For the text-containing cell, return its midpoint in (x, y) coordinate format. 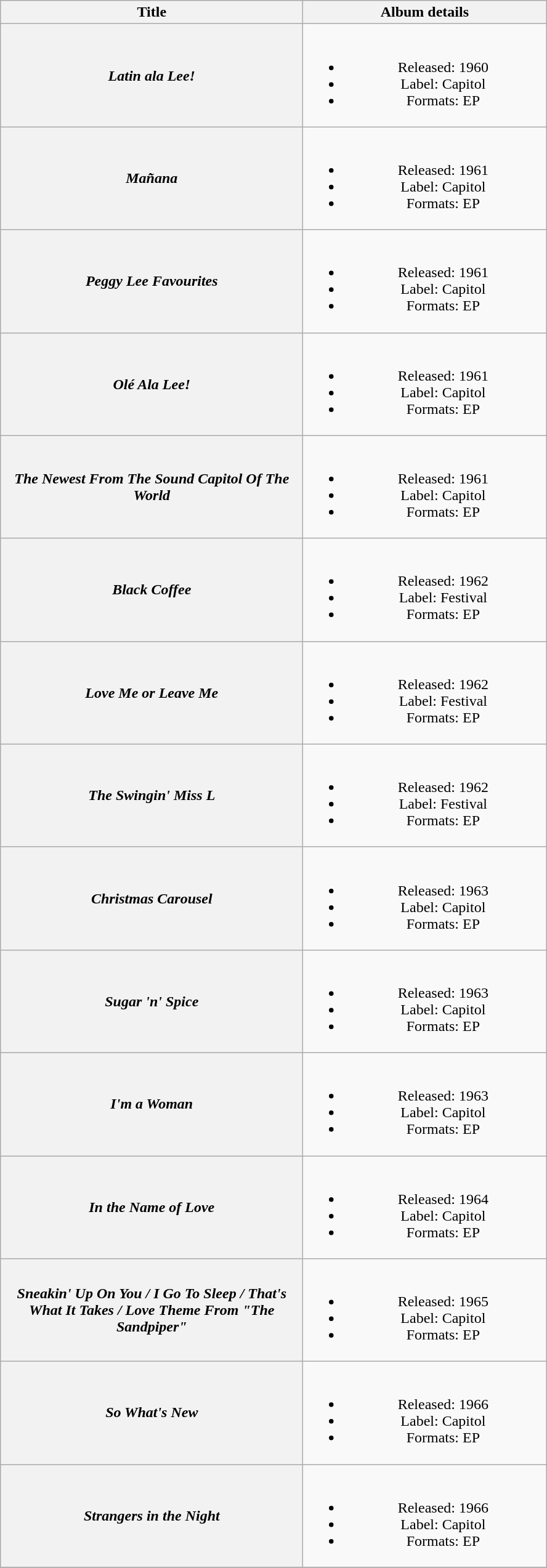
Released: 1960Label: CapitolFormats: EP (425, 75)
The Newest From The Sound Capitol Of The World (152, 487)
Black Coffee (152, 590)
Mañana (152, 179)
Sneakin' Up On You / I Go To Sleep / That's What It Takes / Love Theme From "The Sandpiper" (152, 1311)
The Swingin' Miss L (152, 796)
Strangers in the Night (152, 1516)
Peggy Lee Favourites (152, 281)
Olé Ala Lee! (152, 384)
Christmas Carousel (152, 898)
Released: 1965Label: CapitolFormats: EP (425, 1311)
In the Name of Love (152, 1207)
Latin ala Lee! (152, 75)
Album details (425, 12)
Sugar 'n' Spice (152, 1001)
Title (152, 12)
Released: 1964Label: CapitolFormats: EP (425, 1207)
Love Me or Leave Me (152, 692)
So What's New (152, 1413)
I'm a Woman (152, 1104)
